Determine the (x, y) coordinate at the center of the cell enclosing the given text.  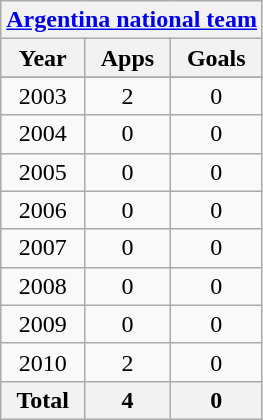
2010 (43, 362)
4 (128, 400)
2006 (43, 210)
2004 (43, 134)
2008 (43, 286)
2007 (43, 248)
Apps (128, 58)
Total (43, 400)
2009 (43, 324)
2005 (43, 172)
2003 (43, 96)
Year (43, 58)
Goals (216, 58)
Argentina national team (132, 20)
